Determine the [x, y] coordinate at the center of the cell enclosing the given text.  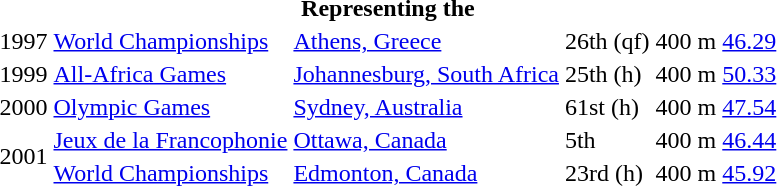
61st (h) [607, 107]
Johannesburg, South Africa [426, 74]
Athens, Greece [426, 41]
All-Africa Games [170, 74]
Jeux de la Francophonie [170, 140]
25th (h) [607, 74]
26th (qf) [607, 41]
Olympic Games [170, 107]
5th [607, 140]
Ottawa, Canada [426, 140]
Sydney, Australia [426, 107]
World Championships [170, 41]
